For the text-containing cell, return its midpoint in (X, Y) coordinate format. 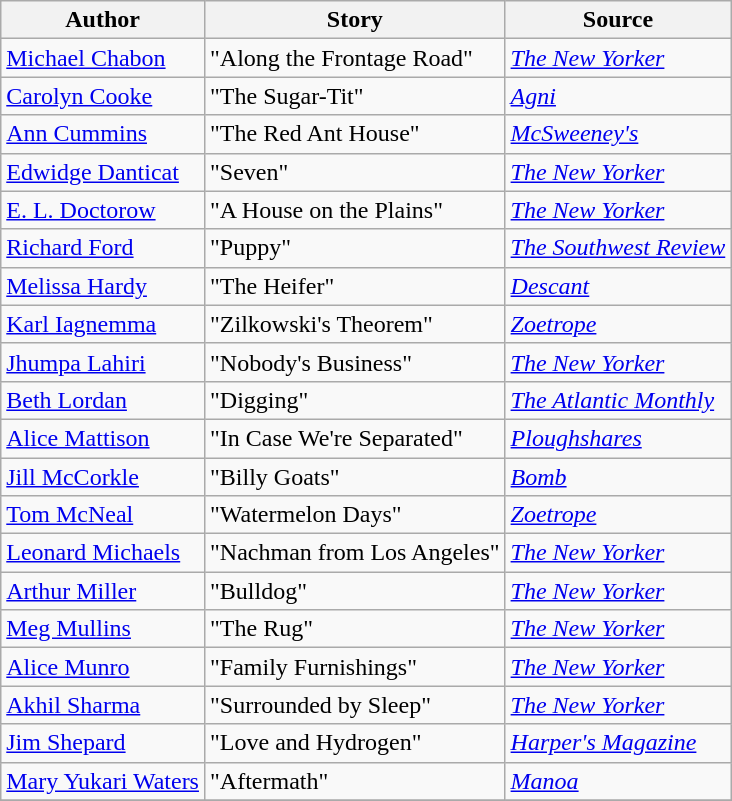
"Family Furnishings" (354, 667)
Michael Chabon (103, 58)
Manoa (618, 781)
"The Sugar-Tit" (354, 96)
Ploughshares (618, 438)
Mary Yukari Waters (103, 781)
"Digging" (354, 400)
Melissa Hardy (103, 286)
"Billy Goats" (354, 477)
"Aftermath" (354, 781)
Jim Shepard (103, 743)
Bomb (618, 477)
Meg Mullins (103, 629)
Arthur Miller (103, 591)
Akhil Sharma (103, 705)
"Puppy" (354, 248)
Leonard Michaels (103, 553)
Edwidge Danticat (103, 172)
"Bulldog" (354, 591)
Alice Mattison (103, 438)
McSweeney's (618, 134)
"Zilkowski's Theorem" (354, 324)
Jill McCorkle (103, 477)
"Along the Frontage Road" (354, 58)
Beth Lordan (103, 400)
Carolyn Cooke (103, 96)
Author (103, 20)
"Nobody's Business" (354, 362)
"In Case We're Separated" (354, 438)
Source (618, 20)
E. L. Doctorow (103, 210)
Alice Munro (103, 667)
Tom McNeal (103, 515)
The Southwest Review (618, 248)
Karl Iagnemma (103, 324)
Agni (618, 96)
Richard Ford (103, 248)
"Surrounded by Sleep" (354, 705)
"A House on the Plains" (354, 210)
Story (354, 20)
Harper's Magazine (618, 743)
Descant (618, 286)
Ann Cummins (103, 134)
"Nachman from Los Angeles" (354, 553)
Jhumpa Lahiri (103, 362)
"Watermelon Days" (354, 515)
"The Heifer" (354, 286)
"The Rug" (354, 629)
"The Red Ant House" (354, 134)
"Love and Hydrogen" (354, 743)
"Seven" (354, 172)
The Atlantic Monthly (618, 400)
